Detect which cell encompasses the target text, then output its [x, y] center coordinate. 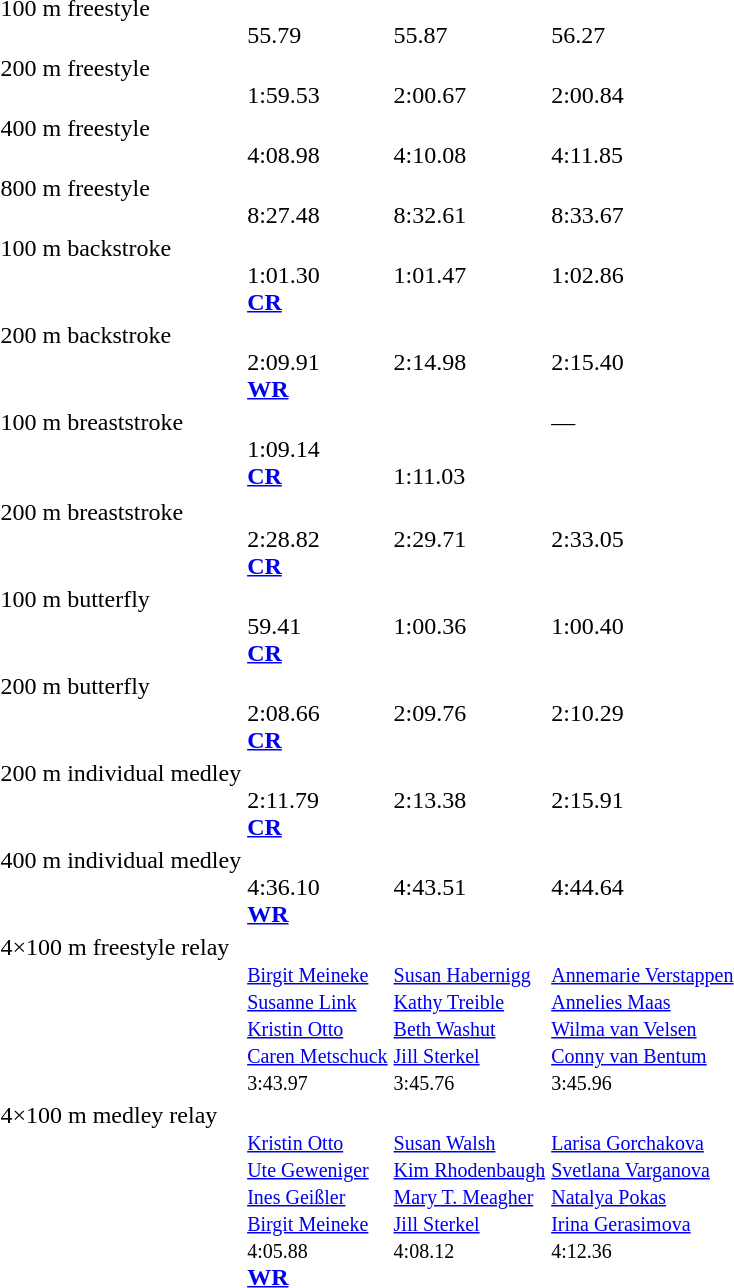
2:28.82 CR [318, 539]
1:11.03 [470, 449]
2:09.91 WR [318, 362]
2:09.76 [470, 713]
1:01.30CR [318, 275]
Birgit MeinekeSusanne LinkKristin OttoCaren Metschuck 3:43.97 [318, 1014]
2:14.98 [470, 362]
2:00.67 [470, 82]
2:13.38 [470, 800]
4:36.10 WR [318, 887]
1:59.53 [318, 82]
2:08.66 CR [318, 713]
4:43.51 [470, 887]
1:00.36 [470, 626]
59.41CR [318, 626]
4:08.98 [318, 142]
8:32.61 [470, 202]
2:29.71 [470, 539]
1:01.47 [470, 275]
Susan HaberniggKathy TreibleBeth WashutJill Sterkel 3:45.76 [470, 1014]
2:11.79 CR [318, 800]
1:09.14 CR [318, 449]
8:27.48 [318, 202]
4:10.08 [470, 142]
